Detect which cell encompasses the target text, then output its [x, y] center coordinate. 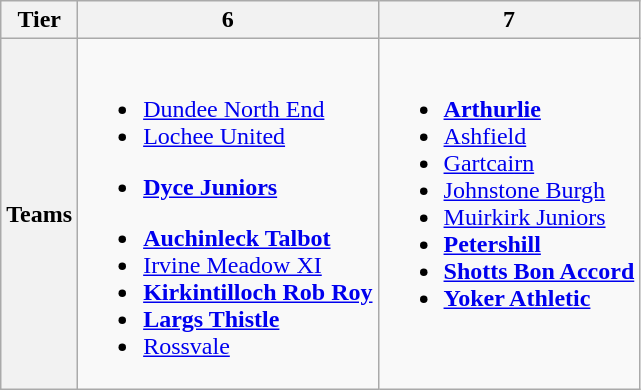
6 [228, 20]
Tier [40, 20]
ArthurlieAshfieldGartcairnJohnstone BurghMuirkirk JuniorsPetershillShotts Bon AccordYoker Athletic [509, 214]
Teams [40, 214]
Dundee North EndLochee UnitedDyce JuniorsAuchinleck TalbotIrvine Meadow XIKirkintilloch Rob RoyLargs ThistleRossvale [228, 214]
7 [509, 20]
